Capture the cell that displays the provided text and extract its [x, y] central coordinate. 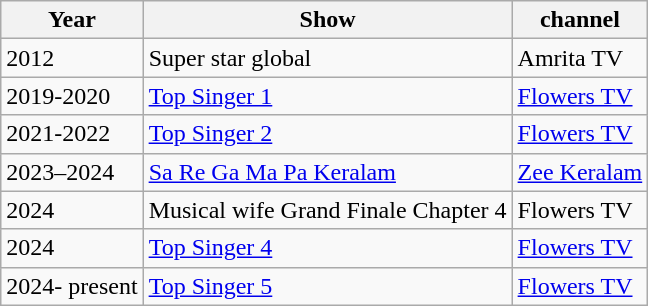
Musical wife Grand Finale Chapter 4 [328, 210]
2021-2022 [72, 134]
Zee Keralam [580, 172]
Top Singer 5 [328, 286]
2012 [72, 58]
Show [328, 20]
channel [580, 20]
Top Singer 4 [328, 248]
2019-2020 [72, 96]
Super star global [328, 58]
2023–2024 [72, 172]
Year [72, 20]
Sa Re Ga Ma Pa Keralam [328, 172]
2024- present [72, 286]
Top Singer 1 [328, 96]
Amrita TV [580, 58]
Top Singer 2 [328, 134]
